Capture the cell that displays the provided text and extract its (x, y) central coordinate. 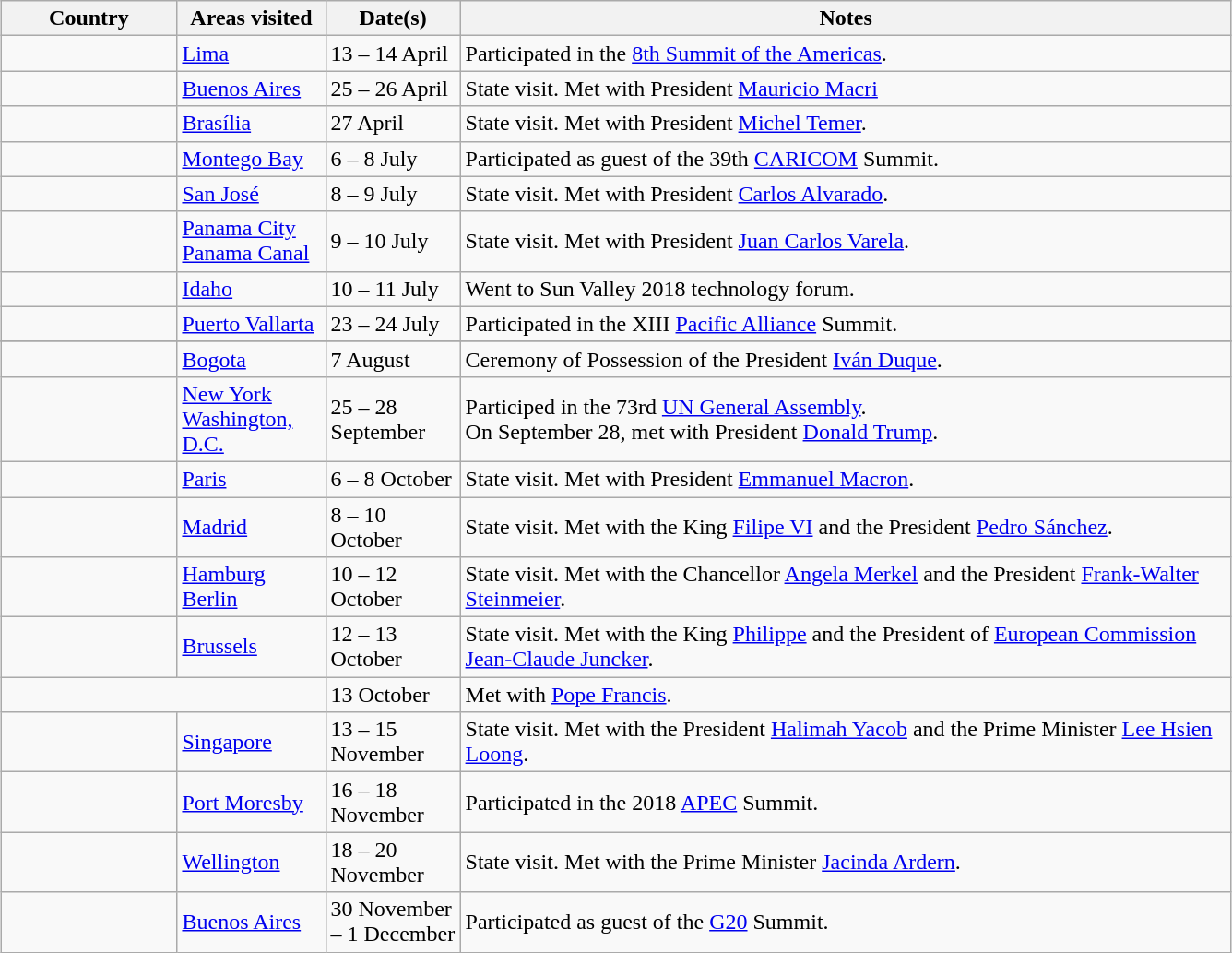
San José (251, 194)
25 – 28 September (393, 419)
Bogota (251, 359)
13 – 15 November (393, 742)
12 – 13 October (393, 648)
State visit. Met with President Juan Carlos Varela. (846, 242)
Country (89, 18)
8 – 9 July (393, 194)
HamburgBerlin (251, 587)
Singapore (251, 742)
13 – 14 April (393, 54)
16 – 18 November (393, 803)
6 – 8 October (393, 479)
Met with Pope Francis. (846, 695)
10 – 12 October (393, 587)
State visit. Met with the King Philippe and the President of European Commission Jean-Claude Juncker. (846, 648)
State visit. Met with President Mauricio Macri (846, 89)
Montego Bay (251, 159)
Participated as guest of the 39th CARICOM Summit. (846, 159)
Brussels (251, 648)
25 – 26 April (393, 89)
Paris (251, 479)
Wellington (251, 862)
Port Moresby (251, 803)
8 – 10 October (393, 526)
State visit. Met with the Chancellor Angela Merkel and the President Frank-Walter Steinmeier. (846, 587)
Panama CityPanama Canal (251, 242)
18 – 20 November (393, 862)
23 – 24 July (393, 324)
State visit. Met with President Carlos Alvarado. (846, 194)
9 – 10 July (393, 242)
Participated in the XIII Pacific Alliance Summit. (846, 324)
Participated in the 8th Summit of the Americas. (846, 54)
New YorkWashington, D.C. (251, 419)
10 – 11 July (393, 289)
30 November – 1 December (393, 923)
Lima (251, 54)
Date(s) (393, 18)
State visit. Met with the Prime Minister Jacinda Ardern. (846, 862)
State visit. Met with President Michel Temer. (846, 124)
Areas visited (251, 18)
State visit. Met with President Emmanuel Macron. (846, 479)
Went to Sun Valley 2018 technology forum. (846, 289)
State visit. Met with the President Halimah Yacob and the Prime Minister Lee Hsien Loong. (846, 742)
State visit. Met with the King Filipe VI and the President Pedro Sánchez. (846, 526)
Brasília (251, 124)
Participed in the 73rd UN General Assembly.On September 28, met with President Donald Trump. (846, 419)
13 October (393, 695)
Participated as guest of the G20 Summit. (846, 923)
Idaho (251, 289)
Notes (846, 18)
Puerto Vallarta (251, 324)
27 April (393, 124)
6 – 8 July (393, 159)
Participated in the 2018 APEC Summit. (846, 803)
Madrid (251, 526)
7 August (393, 359)
Ceremony of Possession of the President Iván Duque. (846, 359)
